Locate the cell with the specified text and output its [X, Y] center coordinate. 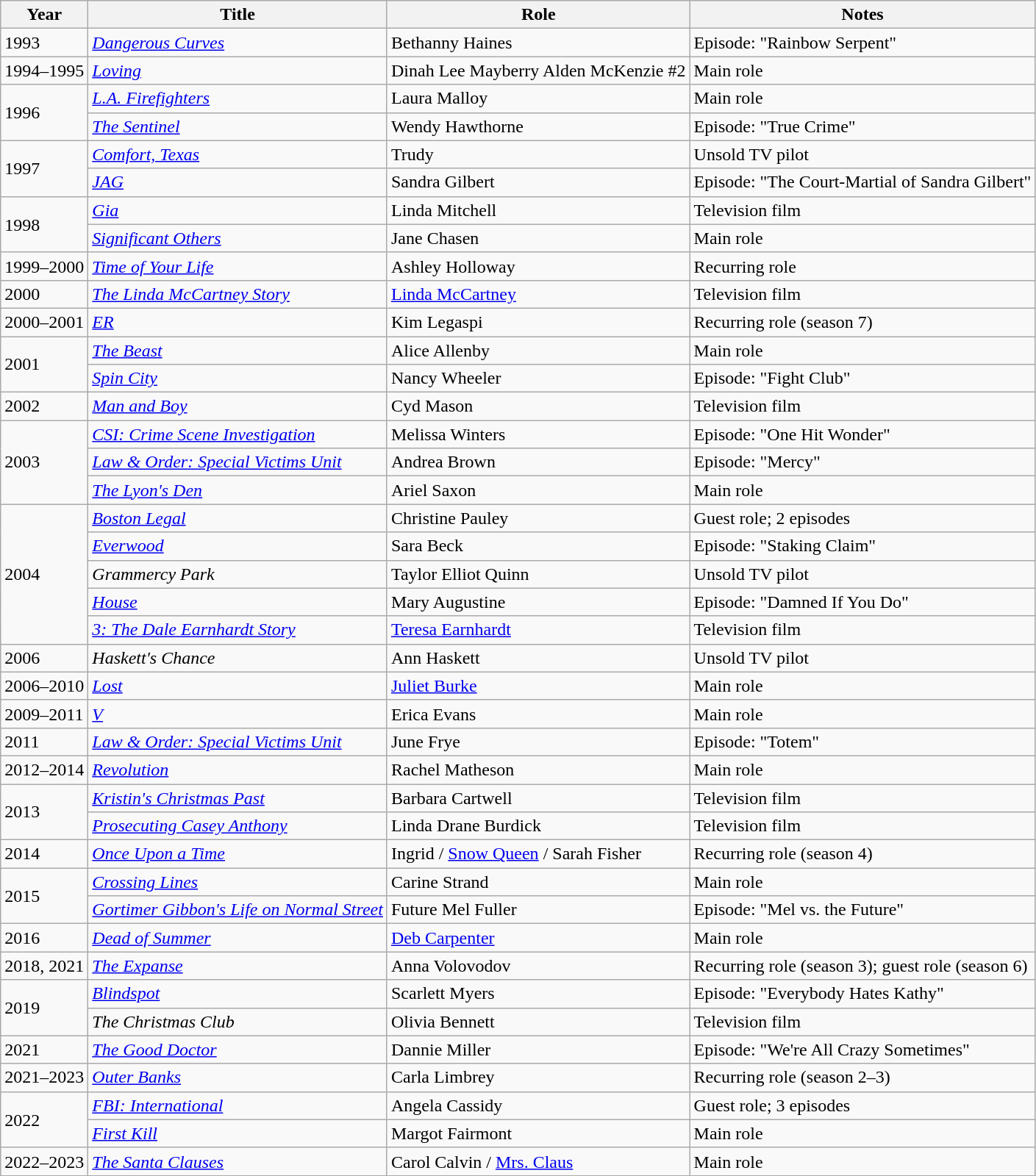
Olivia Bennett [538, 1022]
Notes [862, 15]
Recurring role (season 2–3) [862, 1078]
2013 [44, 811]
Juliet Burke [538, 686]
Dinah Lee Mayberry Alden McKenzie #2 [538, 71]
JAG [238, 182]
Teresa Earnhardt [538, 630]
Deb Carpenter [538, 938]
The Linda McCartney Story [238, 294]
Nancy Wheeler [538, 379]
Boston Legal [238, 518]
The Beast [238, 351]
Episode: "Mercy" [862, 462]
June Frye [538, 742]
Man and Boy [238, 406]
2021–2023 [44, 1078]
Ariel Saxon [538, 490]
Scarlett Myers [538, 994]
The Good Doctor [238, 1050]
2012–2014 [44, 770]
1998 [44, 224]
Role [538, 15]
First Kill [238, 1133]
Trudy [538, 154]
The Christmas Club [238, 1022]
Kristin's Christmas Past [238, 797]
Guest role; 2 episodes [862, 518]
Laura Malloy [538, 98]
2019 [44, 1008]
2000–2001 [44, 322]
Recurring role (season 7) [862, 322]
2016 [44, 938]
Ann Haskett [538, 658]
Gia [238, 210]
Episode: "Mel vs. the Future" [862, 910]
Future Mel Fuller [538, 910]
Grammercy Park [238, 574]
Alice Allenby [538, 351]
Sara Beck [538, 546]
Dannie Miller [538, 1050]
2011 [44, 742]
2006 [44, 658]
Taylor Elliot Quinn [538, 574]
2021 [44, 1050]
Significant Others [238, 238]
Episode: "Staking Claim" [862, 546]
Sandra Gilbert [538, 182]
Title [238, 15]
Anna Volovodov [538, 966]
Loving [238, 71]
Guest role; 3 episodes [862, 1105]
Angela Cassidy [538, 1105]
2001 [44, 365]
Prosecuting Casey Anthony [238, 826]
Margot Fairmont [538, 1133]
Once Upon a Time [238, 854]
CSI: Crime Scene Investigation [238, 434]
Spin City [238, 379]
Episode: "Damned If You Do" [862, 602]
L.A. Firefighters [238, 98]
1994–1995 [44, 71]
Carol Calvin / Mrs. Claus [538, 1161]
Haskett's Chance [238, 658]
Outer Banks [238, 1078]
Andrea Brown [538, 462]
Linda McCartney [538, 294]
Christine Pauley [538, 518]
Episode: "The Court-Martial of Sandra Gilbert" [862, 182]
Dangerous Curves [238, 43]
Episode: "Rainbow Serpent" [862, 43]
Recurring role [862, 266]
Gortimer Gibbon's Life on Normal Street [238, 910]
V [238, 714]
Cyd Mason [538, 406]
Melissa Winters [538, 434]
Wendy Hawthorne [538, 126]
Lost [238, 686]
2018, 2021 [44, 966]
Revolution [238, 770]
Episode: "One Hit Wonder" [862, 434]
Mary Augustine [538, 602]
Episode: "Everybody Hates Kathy" [862, 994]
1993 [44, 43]
The Lyon's Den [238, 490]
Jane Chasen [538, 238]
3: The Dale Earnhardt Story [238, 630]
2002 [44, 406]
ER [238, 322]
2022–2023 [44, 1161]
1997 [44, 168]
Linda Mitchell [538, 210]
2000 [44, 294]
Barbara Cartwell [538, 797]
2022 [44, 1119]
Ingrid / Snow Queen / Sarah Fisher [538, 854]
FBI: International [238, 1105]
1999–2000 [44, 266]
1996 [44, 112]
Dead of Summer [238, 938]
Recurring role (season 3); guest role (season 6) [862, 966]
2003 [44, 462]
Bethanny Haines [538, 43]
2009–2011 [44, 714]
Recurring role (season 4) [862, 854]
Rachel Matheson [538, 770]
Carine Strand [538, 882]
Episode: "Fight Club" [862, 379]
Episode: "Totem" [862, 742]
2004 [44, 574]
Comfort, Texas [238, 154]
The Sentinel [238, 126]
Linda Drane Burdick [538, 826]
Kim Legaspi [538, 322]
House [238, 602]
The Expanse [238, 966]
The Santa Clauses [238, 1161]
Erica Evans [538, 714]
Episode: "True Crime" [862, 126]
Everwood [238, 546]
2014 [44, 854]
Crossing Lines [238, 882]
Episode: "We're All Crazy Sometimes" [862, 1050]
2006–2010 [44, 686]
2015 [44, 896]
Year [44, 15]
Ashley Holloway [538, 266]
Blindspot [238, 994]
Carla Limbrey [538, 1078]
Time of Your Life [238, 266]
